Capture the cell that displays the provided text and extract its (X, Y) central coordinate. 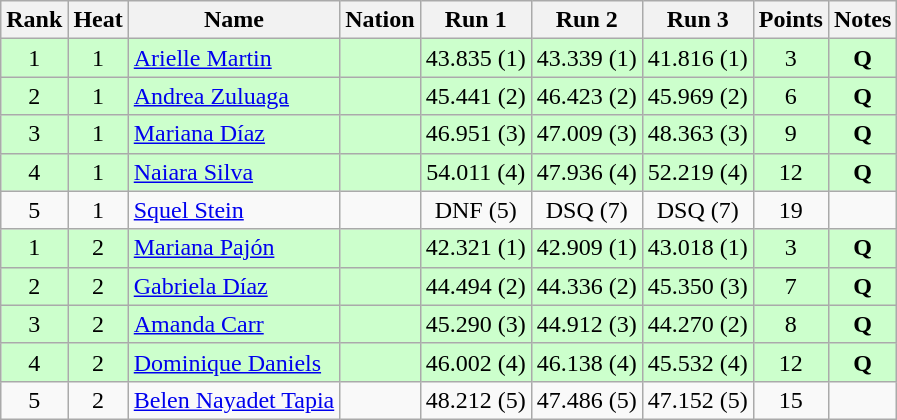
42.321 (1) (476, 248)
Mariana Díaz (234, 134)
45.969 (2) (698, 96)
8 (790, 324)
46.951 (3) (476, 134)
43.835 (1) (476, 58)
Nation (380, 20)
44.270 (2) (698, 324)
Points (790, 20)
Run 2 (586, 20)
45.441 (2) (476, 96)
Run 3 (698, 20)
Rank (34, 20)
DNF (5) (476, 210)
46.138 (4) (586, 362)
Squel Stein (234, 210)
47.936 (4) (586, 172)
7 (790, 286)
44.912 (3) (586, 324)
47.009 (3) (586, 134)
54.011 (4) (476, 172)
44.494 (2) (476, 286)
Andrea Zuluaga (234, 96)
Naiara Silva (234, 172)
45.350 (3) (698, 286)
Heat (98, 20)
15 (790, 400)
46.002 (4) (476, 362)
48.363 (3) (698, 134)
9 (790, 134)
47.486 (5) (586, 400)
19 (790, 210)
Dominique Daniels (234, 362)
43.018 (1) (698, 248)
Amanda Carr (234, 324)
43.339 (1) (586, 58)
41.816 (1) (698, 58)
Notes (862, 20)
Belen Nayadet Tapia (234, 400)
Gabriela Díaz (234, 286)
45.532 (4) (698, 362)
47.152 (5) (698, 400)
52.219 (4) (698, 172)
Name (234, 20)
6 (790, 96)
48.212 (5) (476, 400)
45.290 (3) (476, 324)
Mariana Pajón (234, 248)
44.336 (2) (586, 286)
Run 1 (476, 20)
46.423 (2) (586, 96)
42.909 (1) (586, 248)
Arielle Martin (234, 58)
